Search for the cell housing the specified text and yield its [x, y] center coordinate. 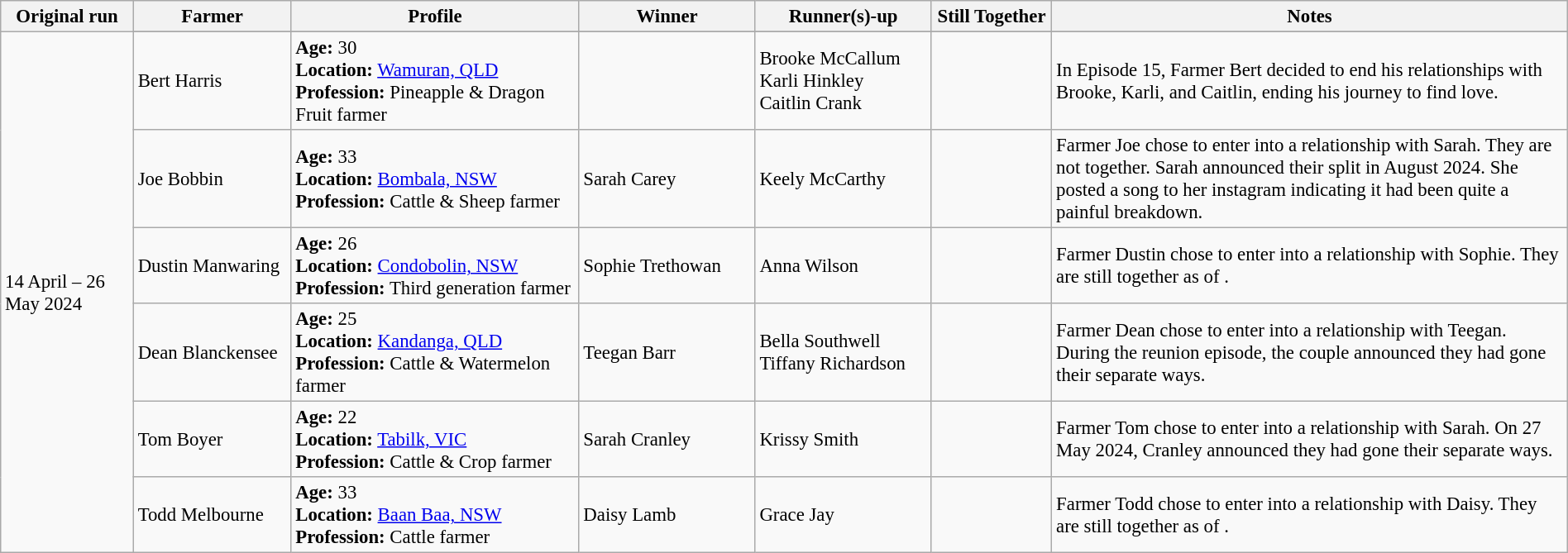
Farmer [212, 17]
Bella Southwell Tiffany Richardson [844, 352]
Age: 26 Location: Condobolin, NSWProfession: Third generation farmer [435, 266]
Tom Boyer [212, 440]
Dean Blanckensee [212, 352]
Farmer Dean chose to enter into a relationship with Teegan. During the reunion episode, the couple announced they had gone their separate ways. [1310, 352]
Notes [1310, 17]
Bert Harris [212, 81]
Keely McCarthy [844, 179]
Joe Bobbin [212, 179]
Age: 22 Location: Tabilk, VICProfession: Cattle & Crop farmer [435, 440]
Still Together [992, 17]
Original run [68, 17]
Anna Wilson [844, 266]
Winner [667, 17]
Age: 33 Location: Bombala, NSWProfession: Cattle & Sheep farmer [435, 179]
Profile [435, 17]
In Episode 15, Farmer Bert decided to end his relationships with Brooke, Karli, and Caitlin, ending his journey to find love. [1310, 81]
Age: 25 Location: Kandanga, QLDProfession: Cattle & Watermelon farmer [435, 352]
Farmer Tom chose to enter into a relationship with Sarah. On 27 May 2024, Cranley announced they had gone their separate ways. [1310, 440]
Brooke McCallum Karli Hinkley Caitlin Crank [844, 81]
Dustin Manwaring [212, 266]
Sarah Cranley [667, 440]
Farmer Dustin chose to enter into a relationship with Sophie. They are still together as of . [1310, 266]
Sarah Carey [667, 179]
Runner(s)-up [844, 17]
Teegan Barr [667, 352]
Age: 30 Location: Wamuran, QLDProfession: Pineapple & Dragon Fruit farmer [435, 81]
Krissy Smith [844, 440]
Sophie Trethowan [667, 266]
